For the text-containing cell, return its midpoint in [X, Y] coordinate format. 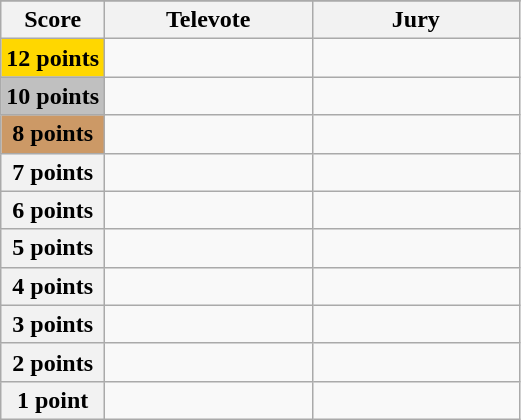
7 points [53, 172]
5 points [53, 248]
1 point [53, 400]
Jury [416, 20]
Score [53, 20]
10 points [53, 96]
6 points [53, 210]
4 points [53, 286]
3 points [53, 324]
12 points [53, 58]
8 points [53, 134]
Televote [209, 20]
2 points [53, 362]
